Find where the given text appears and provide that cell's center as [X, Y] coordinate. 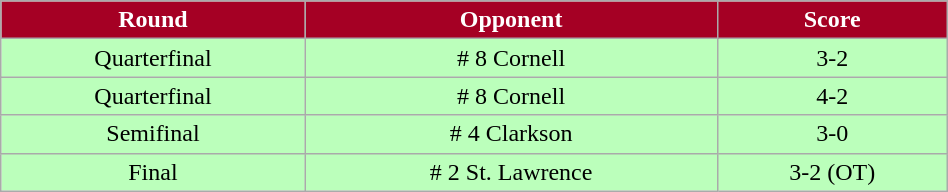
# 2 St. Lawrence [511, 172]
4-2 [832, 96]
Semifinal [153, 134]
Score [832, 20]
3-2 (OT) [832, 172]
Opponent [511, 20]
3-2 [832, 58]
3-0 [832, 134]
Final [153, 172]
Round [153, 20]
# 4 Clarkson [511, 134]
